Capture the cell that displays the provided text and extract its (x, y) central coordinate. 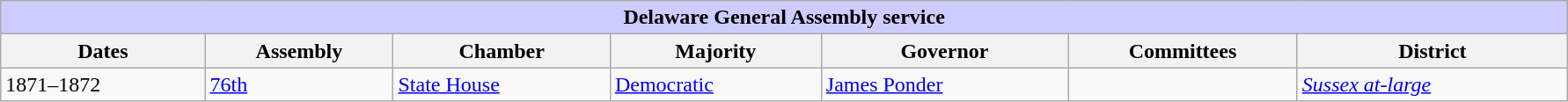
Majority (715, 51)
Assembly (299, 51)
76th (299, 84)
District (1432, 51)
Dates (103, 51)
Sussex at-large (1432, 84)
Democratic (715, 84)
Chamber (502, 51)
Delaware General Assembly service (785, 18)
Governor (944, 51)
State House (502, 84)
Committees (1183, 51)
1871–1872 (103, 84)
James Ponder (944, 84)
